Provide the (x, y) coordinate of the cell's center where the given text is located.  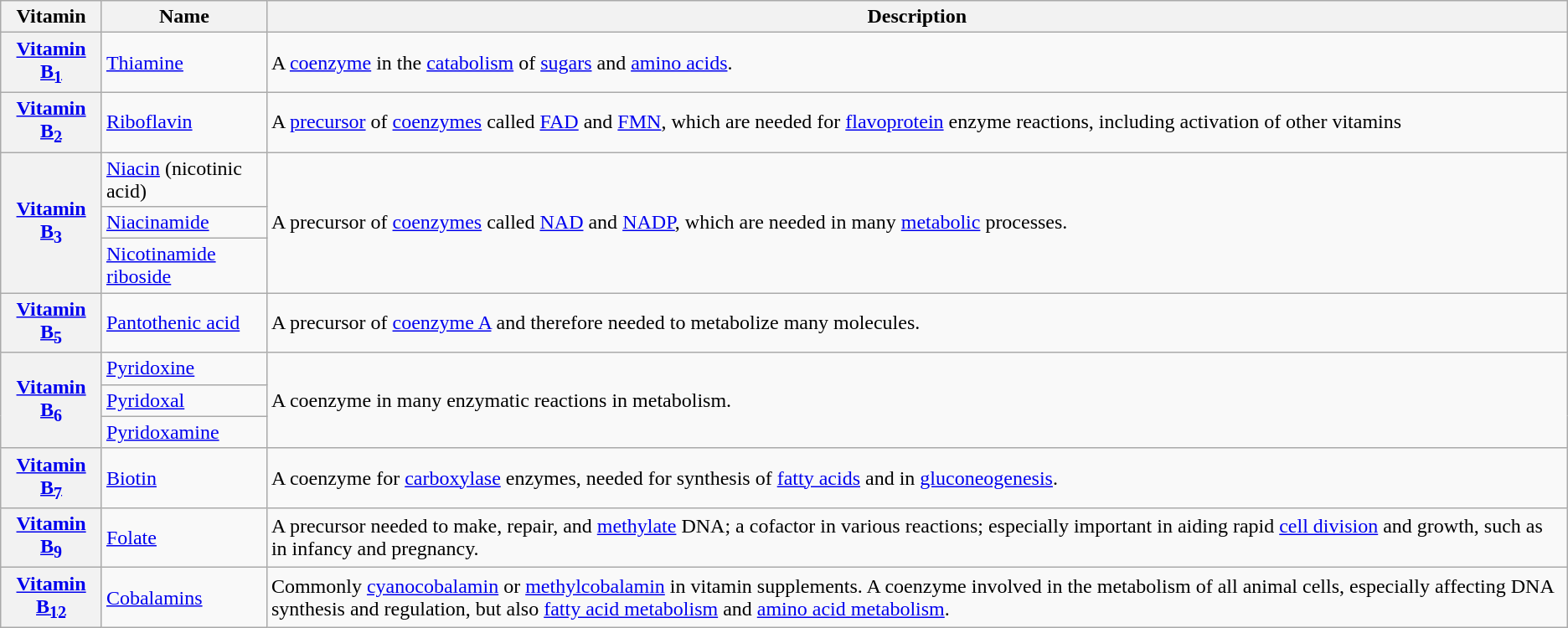
Nicotinamide riboside (184, 266)
Thiamine (184, 62)
Pyridoxal (184, 400)
Vitamin B1 (52, 62)
Vitamin B9 (52, 538)
Pantothenic acid (184, 323)
Pyridoxamine (184, 432)
Vitamin (52, 17)
A precursor of coenzyme A and therefore needed to metabolize many molecules. (916, 323)
Vitamin B3 (52, 223)
Riboflavin (184, 122)
Folate (184, 538)
A precursor of coenzymes called NAD and NADP, which are needed in many metabolic processes. (916, 223)
A precursor of coenzymes called FAD and FMN, which are needed for flavoprotein enzyme reactions, including activation of other vitamins (916, 122)
A coenzyme for carboxylase enzymes, needed for synthesis of fatty acids and in gluconeogenesis. (916, 477)
Niacin (nicotinic acid) (184, 179)
A coenzyme in many enzymatic reactions in metabolism. (916, 400)
A coenzyme in the catabolism of sugars and amino acids. (916, 62)
Cobalamins (184, 598)
Niacinamide (184, 223)
Description (916, 17)
Pyridoxine (184, 368)
Vitamin B2 (52, 122)
Biotin (184, 477)
Vitamin B6 (52, 400)
Name (184, 17)
Vitamin B5 (52, 323)
Vitamin B12 (52, 598)
Vitamin B7 (52, 477)
